Scan for the cell matching the given text and deliver its (X, Y) coordinate at center. 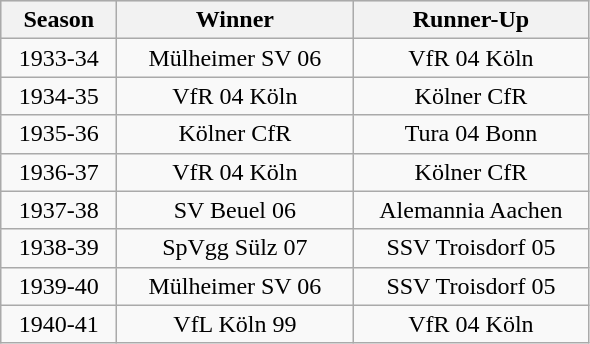
1937-38 (59, 210)
1939-40 (59, 286)
VfL Köln 99 (235, 324)
Runner-Up (471, 20)
1936-37 (59, 172)
Alemannia Aachen (471, 210)
SpVgg Sülz 07 (235, 248)
1933-34 (59, 58)
Tura 04 Bonn (471, 134)
SV Beuel 06 (235, 210)
1934-35 (59, 96)
1935-36 (59, 134)
1940-41 (59, 324)
Winner (235, 20)
1938-39 (59, 248)
Season (59, 20)
